Return (X, Y) of the center of cell containing provided text 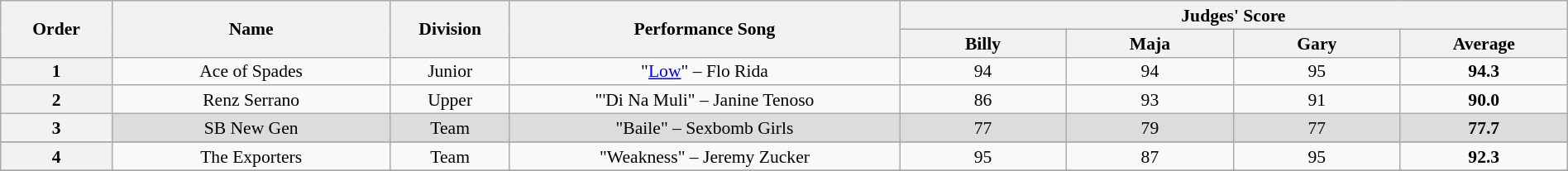
91 (1317, 100)
Gary (1317, 43)
87 (1150, 156)
"Baile" – Sexbomb Girls (705, 128)
Maja (1150, 43)
1 (56, 71)
90.0 (1484, 100)
94.3 (1484, 71)
4 (56, 156)
SB New Gen (251, 128)
93 (1150, 100)
3 (56, 128)
"Weakness" – Jeremy Zucker (705, 156)
Upper (450, 100)
"Low" – Flo Rida (705, 71)
Order (56, 29)
Average (1484, 43)
86 (983, 100)
Judges' Score (1234, 15)
Performance Song (705, 29)
Name (251, 29)
2 (56, 100)
77.7 (1484, 128)
Junior (450, 71)
Division (450, 29)
92.3 (1484, 156)
The Exporters (251, 156)
Renz Serrano (251, 100)
79 (1150, 128)
Ace of Spades (251, 71)
Billy (983, 43)
"'Di Na Muli" – Janine Tenoso (705, 100)
